Determine the [X, Y] coordinate at the center of the cell enclosing the given text.  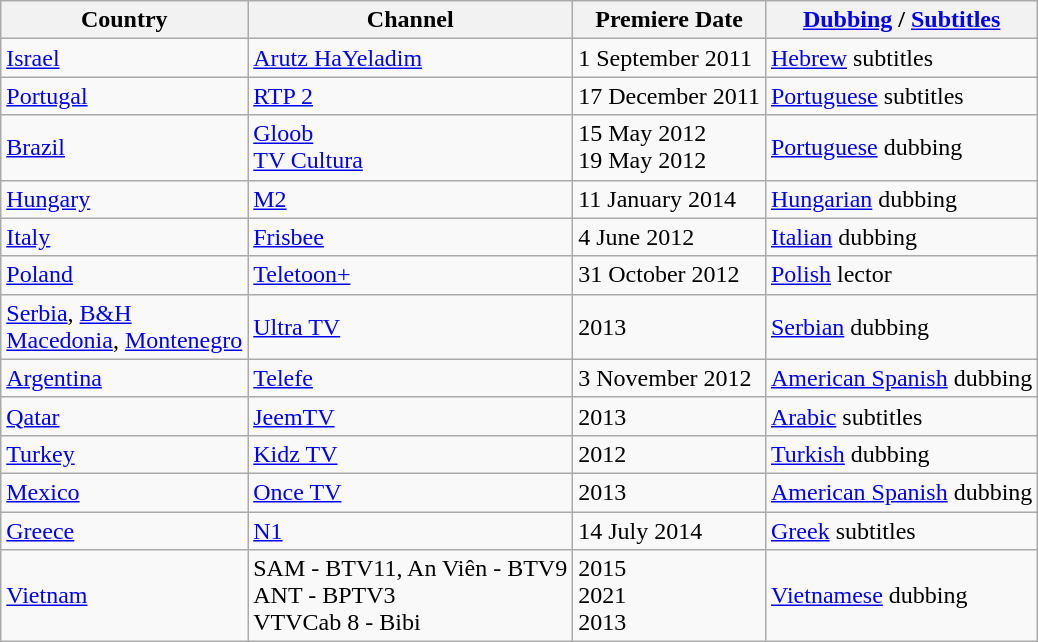
Frisbee [410, 237]
Ultra TV [410, 326]
Kidz TV [410, 454]
Greek subtitles [901, 531]
SAM - BTV11, An Viên - BTV9ANT - BPTV3VTVCab 8 - Bibi [410, 596]
Brazil [124, 148]
Portuguese dubbing [901, 148]
RTP 2 [410, 96]
Italy [124, 237]
2012 [670, 454]
Poland [124, 275]
11 January 2014 [670, 199]
Turkish dubbing [901, 454]
N1 [410, 531]
Hungarian dubbing [901, 199]
3 November 2012 [670, 378]
Turkey [124, 454]
201520212013 [670, 596]
Mexico [124, 492]
M2 [410, 199]
15 May 201219 May 2012 [670, 148]
Greece [124, 531]
Argentina [124, 378]
Israel [124, 58]
4 June 2012 [670, 237]
Telefe [410, 378]
Qatar [124, 416]
Teletoon+ [410, 275]
Arutz HaYeladim [410, 58]
Premiere Date [670, 20]
Portuguese subtitles [901, 96]
Vietnam [124, 596]
31 October 2012 [670, 275]
Channel [410, 20]
Italian dubbing [901, 237]
Arabic subtitles [901, 416]
Dubbing / Subtitles [901, 20]
Serbia, B&H Macedonia, Montenegro [124, 326]
Hungary [124, 199]
Vietnamese dubbing [901, 596]
Portugal [124, 96]
Country [124, 20]
GloobTV Cultura [410, 148]
Once TV [410, 492]
Polish lector [901, 275]
JeemTV [410, 416]
17 December 2011 [670, 96]
14 July 2014 [670, 531]
Hebrew subtitles [901, 58]
1 September 2011 [670, 58]
Serbian dubbing [901, 326]
